Return (x, y) of the center of cell containing provided text 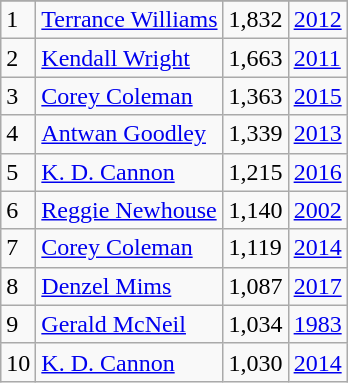
9 (18, 324)
1,339 (256, 134)
8 (18, 286)
5 (18, 172)
Kendall Wright (130, 58)
7 (18, 248)
1,832 (256, 20)
Gerald McNeil (130, 324)
1,363 (256, 96)
2013 (318, 134)
1,030 (256, 362)
2012 (318, 20)
2016 (318, 172)
2002 (318, 210)
1,663 (256, 58)
2 (18, 58)
10 (18, 362)
1,140 (256, 210)
1,087 (256, 286)
4 (18, 134)
Denzel Mims (130, 286)
1,215 (256, 172)
6 (18, 210)
2017 (318, 286)
3 (18, 96)
Antwan Goodley (130, 134)
1,119 (256, 248)
1,034 (256, 324)
1983 (318, 324)
Terrance Williams (130, 20)
2015 (318, 96)
Reggie Newhouse (130, 210)
1 (18, 20)
2011 (318, 58)
